From the cell containing the given text, extract its center point as (X, Y) coordinate. 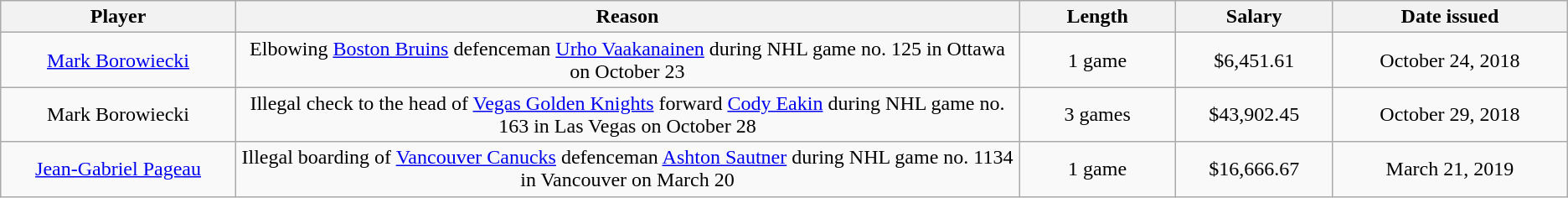
$43,902.45 (1255, 114)
March 21, 2019 (1451, 169)
$6,451.61 (1255, 60)
October 24, 2018 (1451, 60)
October 29, 2018 (1451, 114)
Player (119, 17)
Illegal boarding of Vancouver Canucks defenceman Ashton Sautner during NHL game no. 1134 in Vancouver on March 20 (627, 169)
Date issued (1451, 17)
3 games (1097, 114)
Illegal check to the head of Vegas Golden Knights forward Cody Eakin during NHL game no. 163 in Las Vegas on October 28 (627, 114)
$16,666.67 (1255, 169)
Reason (627, 17)
Elbowing Boston Bruins defenceman Urho Vaakanainen during NHL game no. 125 in Ottawa on October 23 (627, 60)
Jean-Gabriel Pageau (119, 169)
Salary (1255, 17)
Length (1097, 17)
